Determine the (X, Y) coordinate at the center of the cell enclosing the given text.  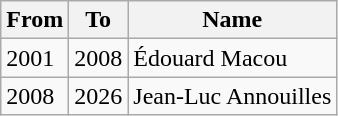
2026 (98, 96)
Name (232, 20)
From (35, 20)
Édouard Macou (232, 58)
To (98, 20)
2001 (35, 58)
Jean-Luc Annouilles (232, 96)
